Locate the cell with the specified text and output its (X, Y) center coordinate. 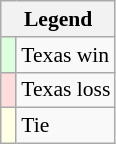
Texas win (66, 55)
Legend (58, 19)
Tie (66, 126)
Texas loss (66, 90)
